Pinpoint the cell where the given text exists, returning its [X, Y] midpoint coordinate. 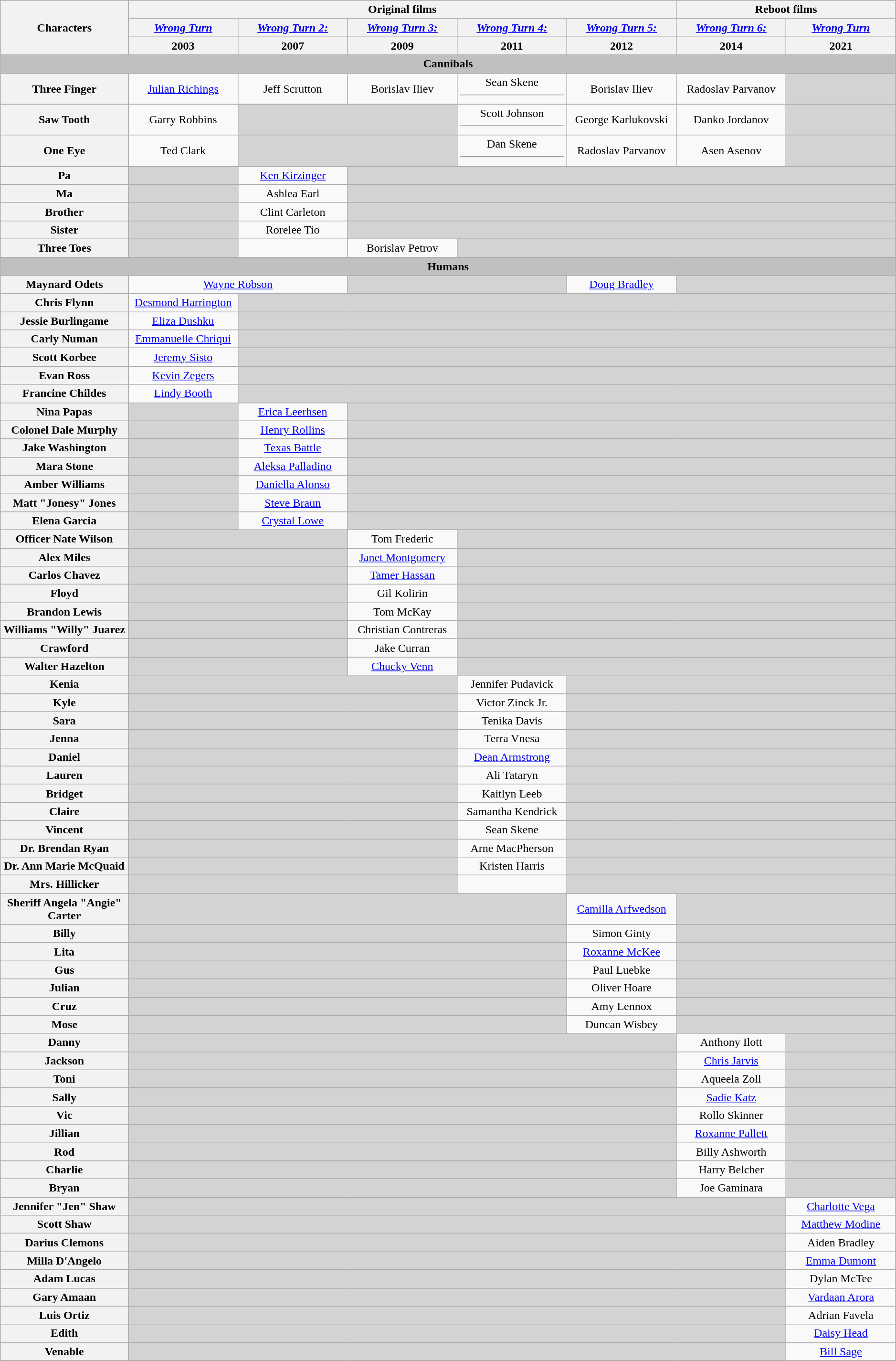
Rollo Skinner [731, 1115]
Texas Battle [293, 448]
Harry Belcher [731, 1170]
Erica Leerhsen [293, 412]
Elena Garcia [64, 521]
George Karlukovski [622, 119]
Anthony Ilott [731, 1042]
Dean Armstrong [512, 757]
Adrian Favela [841, 1315]
Danko Jordanov [731, 119]
Dylan McTee [841, 1279]
Venable [64, 1351]
Ashlea Earl [293, 193]
Jeremy Sisto [183, 357]
Claire [64, 811]
Evan Ross [64, 375]
Sally [64, 1097]
Simon Ginty [622, 934]
Sister [64, 230]
Wrong Turn 6: [731, 28]
Matt "Jonesy" Jones [64, 502]
Crystal Lowe [293, 521]
Mose [64, 1024]
Brother [64, 212]
Aleksa Palladino [293, 466]
Clint Carleton [293, 212]
Dr. Ann Marie McQuaid [64, 866]
Tenika Davis [512, 721]
Kevin Zegers [183, 375]
Dan Skene [512, 151]
Jackson [64, 1061]
Francine Childes [64, 393]
Chucky Venn [402, 666]
Desmond Harrington [183, 303]
One Eye [64, 151]
Roxanne Pallett [731, 1133]
Ma [64, 193]
Janet Montgomery [402, 557]
Kenia [64, 684]
Jake Washington [64, 448]
Wrong Turn 4: [512, 28]
Tamer Hassan [402, 575]
Jessie Burlingame [64, 321]
Bryan [64, 1188]
Ted Clark [183, 151]
Crawford [64, 648]
Adam Lucas [64, 1279]
Jillian [64, 1133]
Darius Clemons [64, 1243]
2003 [183, 46]
Doug Bradley [622, 285]
Saw Tooth [64, 119]
Vic [64, 1115]
Luis Ortiz [64, 1315]
2012 [622, 46]
Scott Korbee [64, 357]
Lita [64, 952]
Humans [448, 266]
Danny [64, 1042]
Reboot films [786, 10]
Duncan Wisbey [622, 1024]
Gus [64, 970]
Three Toes [64, 248]
Christian Contreras [402, 630]
Mrs. Hillicker [64, 884]
Kyle [64, 702]
Lauren [64, 775]
Brandon Lewis [64, 612]
Wrong Turn 2: [293, 28]
Vardaan Arora [841, 1297]
Ken Kirzinger [293, 175]
Steve Braun [293, 502]
Ali Tataryn [512, 775]
Cannibals [448, 64]
Aqueela Zoll [731, 1079]
Bill Sage [841, 1351]
Tom Frederic [402, 539]
Wayne Robson [238, 285]
Walter Hazelton [64, 666]
Gary Amaan [64, 1297]
Roxanne McKee [622, 952]
Daniella Alonso [293, 484]
Original films [402, 10]
Billy Ashworth [731, 1151]
Maynard Odets [64, 285]
Eliza Dushku [183, 321]
Kristen Harris [512, 866]
Jeff Scrutton [293, 89]
2007 [293, 46]
Joe Gaminara [731, 1188]
Cruz [64, 1006]
Gil Kolirin [402, 594]
Amy Lennox [622, 1006]
Jenna [64, 739]
Bridget [64, 793]
Nina Papas [64, 412]
Borislav Petrov [402, 248]
Mara Stone [64, 466]
Scott Shaw [64, 1224]
2014 [731, 46]
Arne MacPherson [512, 848]
Carly Numan [64, 339]
Alex Miles [64, 557]
Matthew Modine [841, 1224]
Floyd [64, 594]
Oliver Hoare [622, 988]
Carlos Chavez [64, 575]
2011 [512, 46]
Camilla Arfwedson [622, 909]
Wrong Turn 3: [402, 28]
Kaitlyn Leeb [512, 793]
Billy [64, 934]
Pa [64, 175]
Jennifer Pudavick [512, 684]
Scott Johnson [512, 119]
Milla D'Angelo [64, 1261]
Daisy Head [841, 1333]
Lindy Booth [183, 393]
Julian [64, 988]
Samantha Kendrick [512, 811]
2009 [402, 46]
Asen Asenov [731, 151]
Emma Dumont [841, 1261]
Rod [64, 1151]
Jake Curran [402, 648]
Toni [64, 1079]
Julian Richings [183, 89]
Edith [64, 1333]
Victor Zinck Jr. [512, 702]
Emmanuelle Chriqui [183, 339]
Sara [64, 721]
Three Finger [64, 89]
Wrong Turn 5: [622, 28]
Tom McKay [402, 612]
Sheriff Angela "Angie" Carter [64, 909]
Colonel Dale Murphy [64, 430]
Rorelee Tio [293, 230]
Henry Rollins [293, 430]
Sadie Katz [731, 1097]
Charlie [64, 1170]
Dr. Brendan Ryan [64, 848]
Daniel [64, 757]
Chris Flynn [64, 303]
Amber Williams [64, 484]
Terra Vnesa [512, 739]
Garry Robbins [183, 119]
Officer Nate Wilson [64, 539]
2021 [841, 46]
Chris Jarvis [731, 1061]
Vincent [64, 829]
Paul Luebke [622, 970]
Williams "Willy" Juarez [64, 630]
Jennifer "Jen" Shaw [64, 1206]
Charlotte Vega [841, 1206]
Characters [64, 28]
Aiden Bradley [841, 1243]
